From the cell containing the given text, extract its center point as (x, y) coordinate. 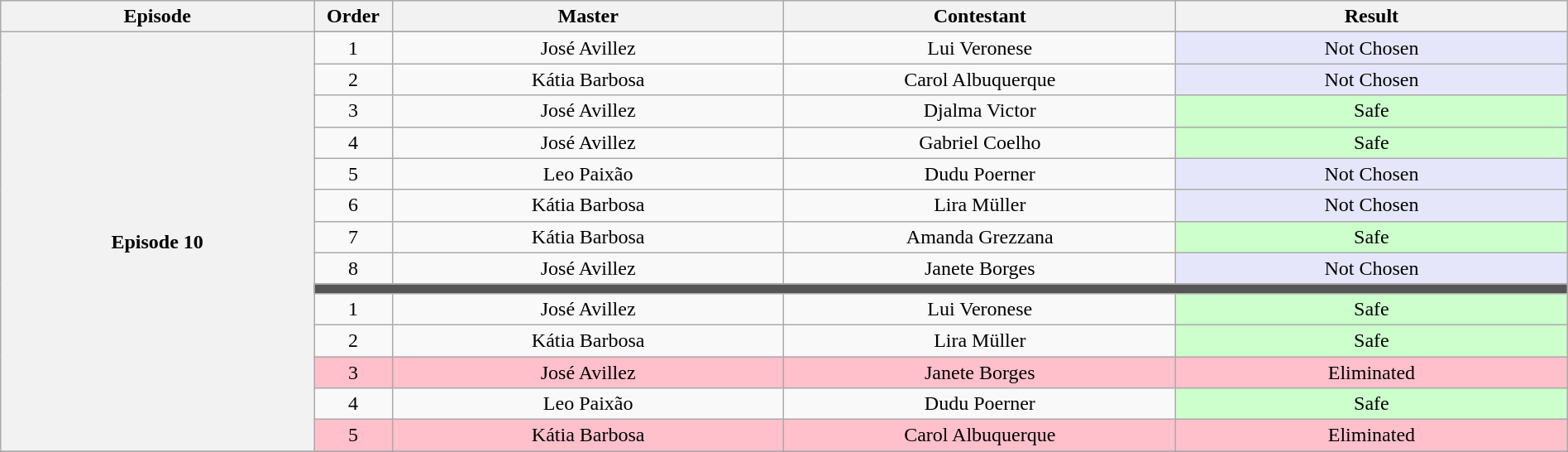
Master (588, 17)
7 (354, 237)
Order (354, 17)
Result (1372, 17)
Gabriel Coelho (980, 142)
Contestant (980, 17)
Amanda Grezzana (980, 237)
8 (354, 268)
6 (354, 205)
Episode 10 (157, 242)
Djalma Victor (980, 111)
Episode (157, 17)
